Return (X, Y) of the center of cell containing provided text 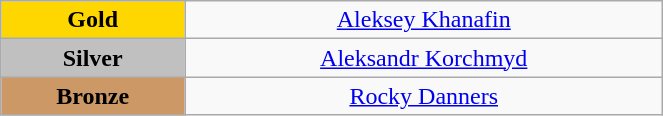
Gold (93, 20)
Rocky Danners (424, 96)
Aleksandr Korchmyd (424, 58)
Aleksey Khanafin (424, 20)
Silver (93, 58)
Bronze (93, 96)
